Determine the (x, y) coordinate at the center of the cell enclosing the given text.  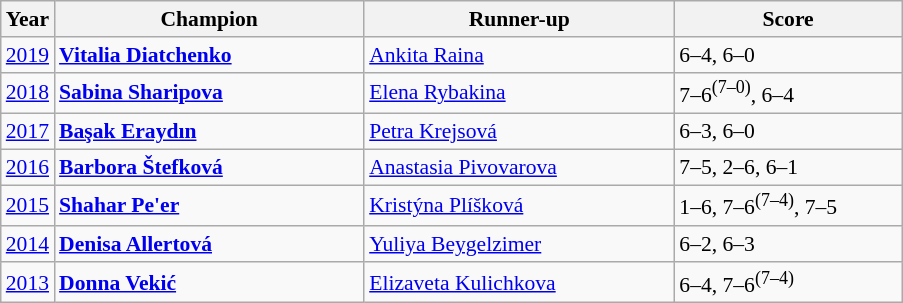
2019 (28, 55)
6–2, 6–3 (788, 244)
6–4, 6–0 (788, 55)
7–6(7–0), 6–4 (788, 92)
2017 (28, 132)
Yuliya Beygelzimer (519, 244)
2014 (28, 244)
Denisa Allertová (209, 244)
1–6, 7–6(7–4), 7–5 (788, 206)
Shahar Pe'er (209, 206)
6–4, 7–6(7–4) (788, 282)
7–5, 2–6, 6–1 (788, 167)
Anastasia Pivovarova (519, 167)
Kristýna Plíšková (519, 206)
Vitalia Diatchenko (209, 55)
Score (788, 19)
Elizaveta Kulichkova (519, 282)
Year (28, 19)
2015 (28, 206)
Sabina Sharipova (209, 92)
Champion (209, 19)
6–3, 6–0 (788, 132)
Barbora Štefková (209, 167)
Ankita Raina (519, 55)
2018 (28, 92)
Petra Krejsová (519, 132)
2013 (28, 282)
Elena Rybakina (519, 92)
2016 (28, 167)
Başak Eraydın (209, 132)
Runner-up (519, 19)
Donna Vekić (209, 282)
